Return (x, y) of the center of cell containing provided text 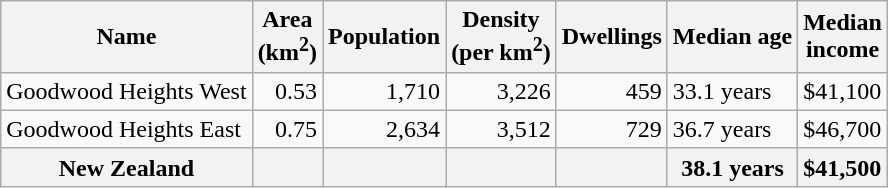
Area(km2) (287, 37)
Population (384, 37)
$41,100 (843, 91)
3,512 (502, 129)
Goodwood Heights West (126, 91)
Name (126, 37)
3,226 (502, 91)
1,710 (384, 91)
Dwellings (612, 37)
729 (612, 129)
2,634 (384, 129)
33.1 years (732, 91)
0.75 (287, 129)
459 (612, 91)
36.7 years (732, 129)
$41,500 (843, 167)
$46,700 (843, 129)
Density(per km2) (502, 37)
Goodwood Heights East (126, 129)
Medianincome (843, 37)
New Zealand (126, 167)
Median age (732, 37)
0.53 (287, 91)
38.1 years (732, 167)
